Detect which cell encompasses the target text, then output its (x, y) center coordinate. 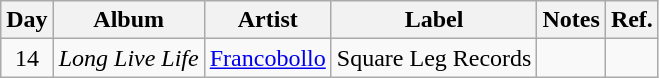
Square Leg Records (434, 58)
Day (27, 20)
Long Live Life (128, 58)
Artist (268, 20)
Label (434, 20)
14 (27, 58)
Album (128, 20)
Francobollo (268, 58)
Ref. (632, 20)
Notes (571, 20)
